From the cell containing the given text, extract its center point as (x, y) coordinate. 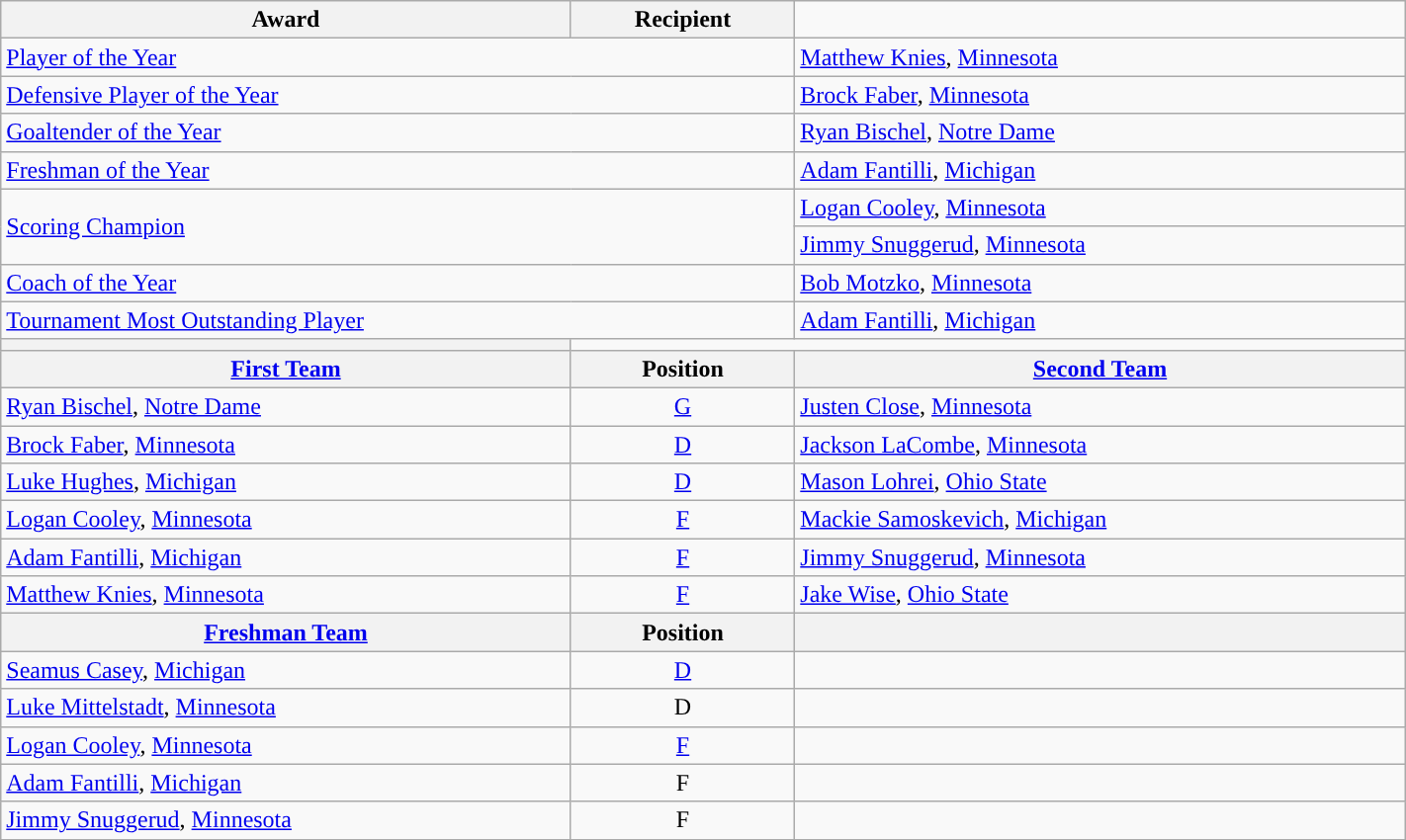
Luke Hughes, Michigan (287, 482)
Freshman of the Year (397, 170)
Bob Motzko, Minnesota (1099, 283)
Recipient (682, 20)
Defensive Player of the Year (397, 95)
Player of the Year (397, 57)
Jake Wise, Ohio State (1099, 595)
Mackie Samoskevich, Michigan (1099, 520)
Award (287, 20)
Luke Mittelstadt, Minnesota (287, 708)
Goaltender of the Year (397, 132)
First Team (287, 369)
Scoring Champion (397, 226)
Seamus Casey, Michigan (287, 670)
G (682, 406)
Coach of the Year (397, 283)
Second Team (1099, 369)
Justen Close, Minnesota (1099, 406)
Tournament Most Outstanding Player (397, 320)
Mason Lohrei, Ohio State (1099, 482)
Freshman Team (287, 632)
Jackson LaCombe, Minnesota (1099, 444)
